From the cell containing the given text, extract its center point as [X, Y] coordinate. 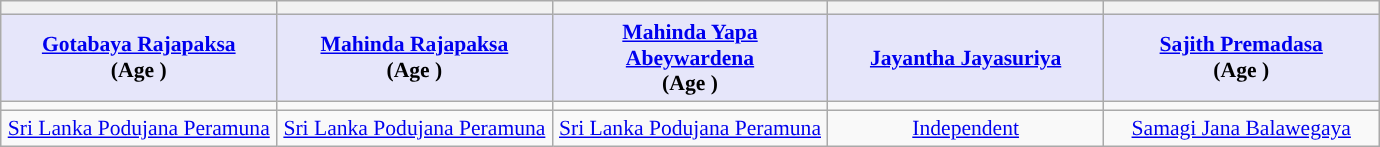
Gotabaya Rajapaksa(Age ) [139, 58]
Mahinda Rajapaksa(Age ) [415, 58]
Sajith Premadasa(Age ) [1241, 58]
Independent [966, 129]
Mahinda Yapa Abeywardena(Age ) [690, 58]
Jayantha Jayasuriya [966, 58]
Samagi Jana Balawegaya [1241, 129]
